Capture the cell that displays the provided text and extract its [X, Y] central coordinate. 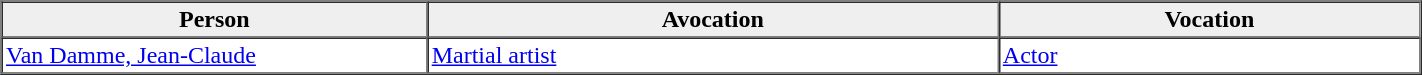
Actor [1209, 56]
Avocation [712, 20]
Person [215, 20]
Vocation [1209, 20]
Van Damme, Jean-Claude [215, 56]
Martial artist [712, 56]
